Return the (x, y) coordinate for the center point of the cell that contains the specified text.  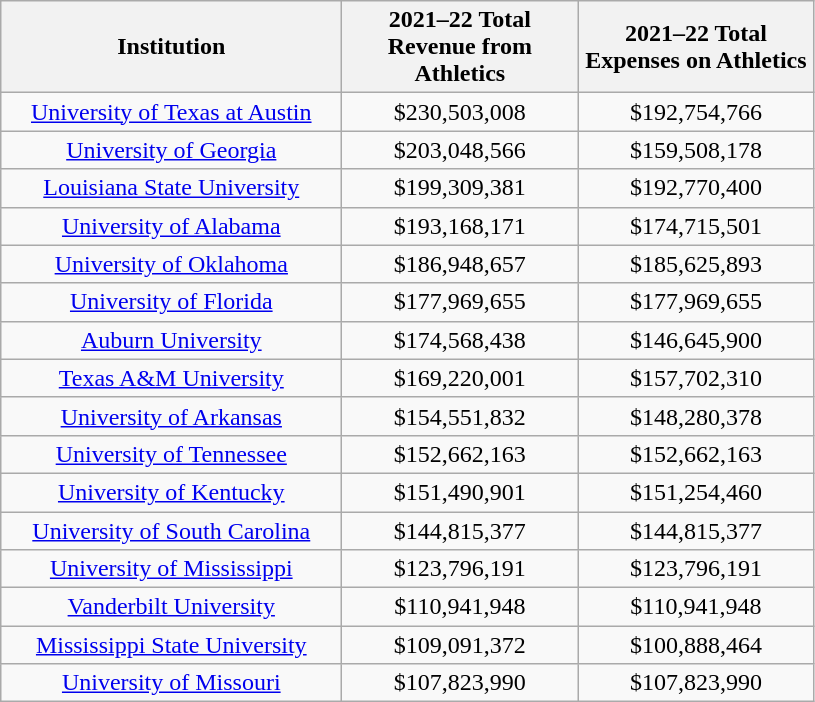
University of Florida (172, 302)
$230,503,008 (460, 112)
Texas A&M University (172, 378)
$154,551,832 (460, 416)
$109,091,372 (460, 645)
University of Oklahoma (172, 264)
$151,254,460 (696, 492)
$199,309,381 (460, 188)
$169,220,001 (460, 378)
$148,280,378 (696, 416)
Auburn University (172, 340)
University of Texas at Austin (172, 112)
$193,168,171 (460, 226)
$157,702,310 (696, 378)
$174,568,438 (460, 340)
University of South Carolina (172, 531)
$146,645,900 (696, 340)
$192,770,400 (696, 188)
University of Tennessee (172, 454)
Institution (172, 47)
University of Arkansas (172, 416)
Louisiana State University (172, 188)
University of Alabama (172, 226)
University of Missouri (172, 683)
2021–22 Total Revenue from Athletics (460, 47)
$192,754,766 (696, 112)
$203,048,566 (460, 150)
Vanderbilt University (172, 607)
$151,490,901 (460, 492)
$174,715,501 (696, 226)
University of Georgia (172, 150)
University of Kentucky (172, 492)
2021–22 Total Expenses on Athletics (696, 47)
$100,888,464 (696, 645)
University of Mississippi (172, 569)
$185,625,893 (696, 264)
$159,508,178 (696, 150)
Mississippi State University (172, 645)
$186,948,657 (460, 264)
